Provide the (X, Y) coordinate of the cell's center where the given text is located.  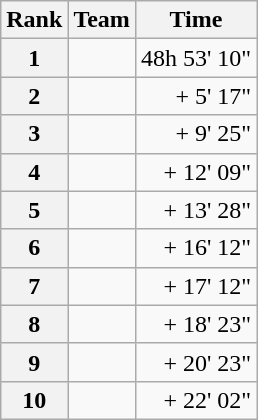
+ 5' 17" (196, 96)
+ 16' 12" (196, 248)
4 (34, 172)
5 (34, 210)
7 (34, 286)
Team (102, 20)
10 (34, 400)
6 (34, 248)
8 (34, 324)
+ 22' 02" (196, 400)
9 (34, 362)
2 (34, 96)
+ 17' 12" (196, 286)
1 (34, 58)
Time (196, 20)
+ 20' 23" (196, 362)
3 (34, 134)
+ 12' 09" (196, 172)
+ 13' 28" (196, 210)
48h 53' 10" (196, 58)
+ 18' 23" (196, 324)
Rank (34, 20)
+ 9' 25" (196, 134)
